Locate the cell with the specified text and output its [x, y] center coordinate. 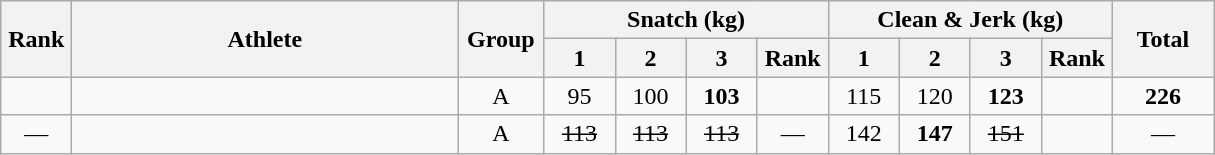
Snatch (kg) [686, 20]
147 [934, 134]
115 [864, 96]
Athlete [265, 39]
Total [1162, 39]
Group [501, 39]
226 [1162, 96]
151 [1006, 134]
100 [650, 96]
123 [1006, 96]
120 [934, 96]
95 [580, 96]
Clean & Jerk (kg) [970, 20]
103 [722, 96]
142 [864, 134]
